Pinpoint the cell where the given text exists, returning its [x, y] midpoint coordinate. 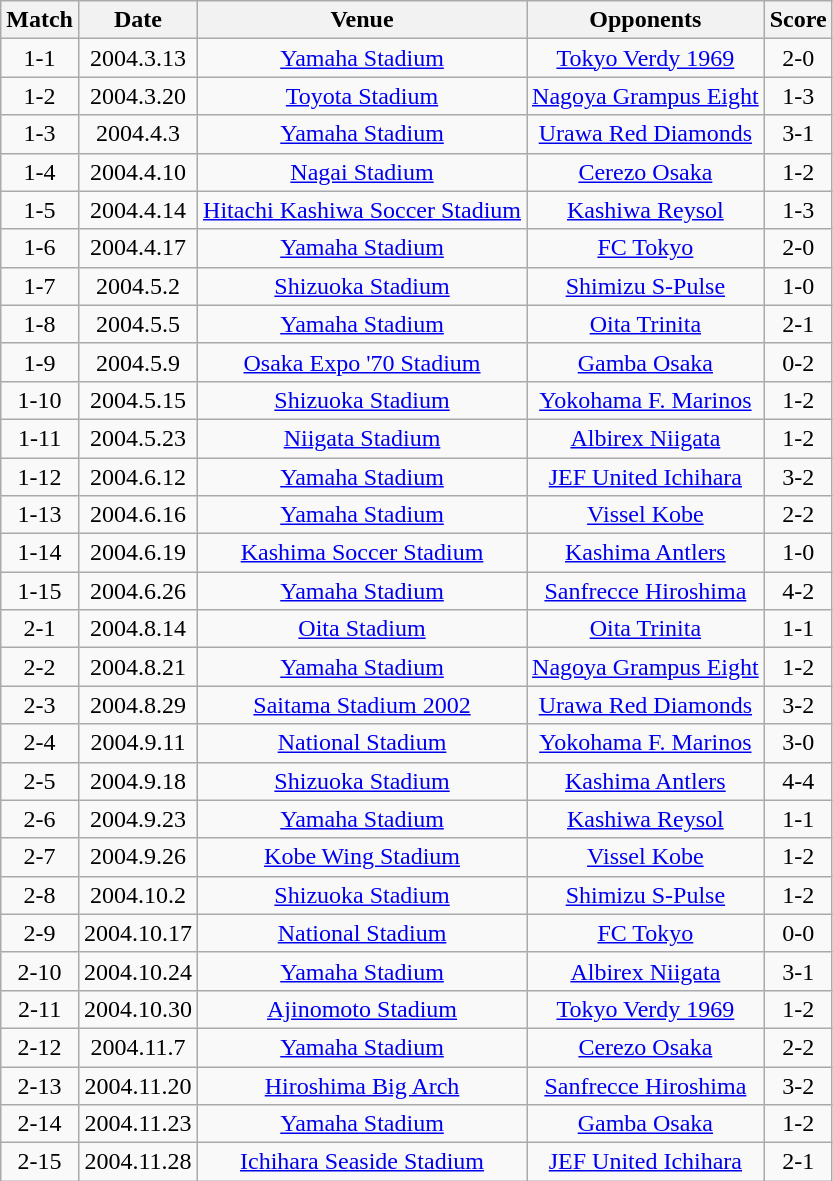
Date [138, 20]
2004.9.26 [138, 857]
1-14 [40, 553]
2004.5.5 [138, 324]
2004.9.11 [138, 743]
2-10 [40, 971]
1-15 [40, 591]
Hitachi Kashiwa Soccer Stadium [362, 210]
2004.4.3 [138, 134]
Ichihara Seaside Stadium [362, 1162]
Opponents [646, 20]
2004.5.2 [138, 286]
1-8 [40, 324]
1-4 [40, 172]
2-13 [40, 1085]
2004.5.23 [138, 438]
2-12 [40, 1047]
1-7 [40, 286]
2004.3.13 [138, 58]
2-8 [40, 895]
1-5 [40, 210]
2004.9.18 [138, 781]
2004.11.28 [138, 1162]
2004.11.7 [138, 1047]
1-11 [40, 438]
1-9 [40, 362]
2004.10.17 [138, 933]
2004.4.10 [138, 172]
2004.6.16 [138, 515]
2004.5.9 [138, 362]
Venue [362, 20]
2004.3.20 [138, 96]
Ajinomoto Stadium [362, 1009]
Toyota Stadium [362, 96]
2004.10.2 [138, 895]
Niigata Stadium [362, 438]
2-4 [40, 743]
1-13 [40, 515]
Nagai Stadium [362, 172]
2-14 [40, 1124]
2004.4.17 [138, 248]
2-15 [40, 1162]
0-0 [798, 933]
2004.11.20 [138, 1085]
2-3 [40, 705]
Oita Stadium [362, 629]
2004.10.30 [138, 1009]
Kobe Wing Stadium [362, 857]
2-5 [40, 781]
2004.8.21 [138, 667]
2-9 [40, 933]
2-7 [40, 857]
2004.6.19 [138, 553]
2004.9.23 [138, 819]
2-6 [40, 819]
2004.6.12 [138, 477]
0-2 [798, 362]
2004.10.24 [138, 971]
Saitama Stadium 2002 [362, 705]
1-6 [40, 248]
1-12 [40, 477]
2004.6.26 [138, 591]
2-11 [40, 1009]
2004.5.15 [138, 400]
Osaka Expo '70 Stadium [362, 362]
Match [40, 20]
Score [798, 20]
4-4 [798, 781]
2004.8.14 [138, 629]
1-10 [40, 400]
2004.8.29 [138, 705]
Kashima Soccer Stadium [362, 553]
3-0 [798, 743]
Hiroshima Big Arch [362, 1085]
4-2 [798, 591]
2004.4.14 [138, 210]
2004.11.23 [138, 1124]
